Capture the cell that displays the provided text and extract its [X, Y] central coordinate. 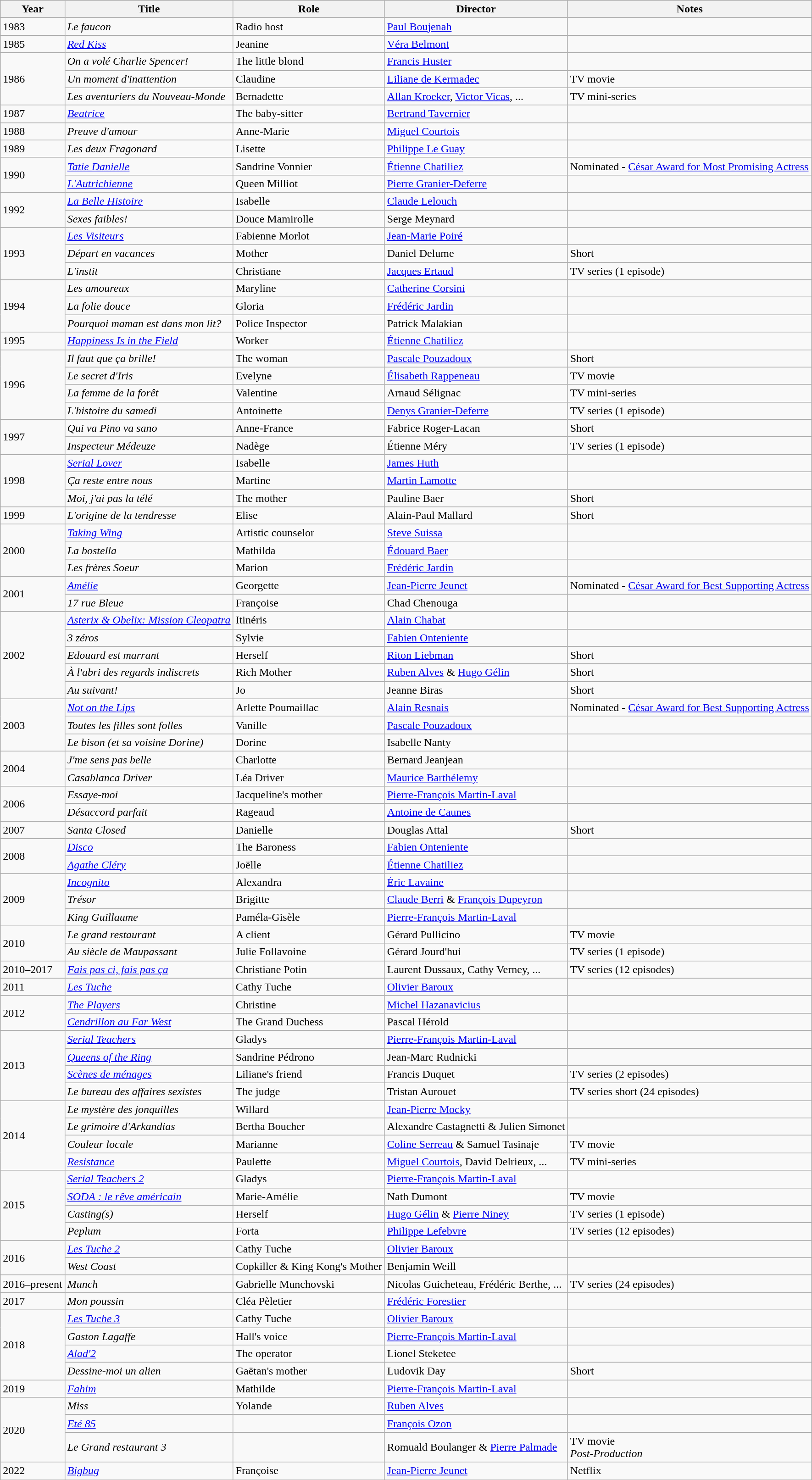
Agathe Cléry [149, 865]
Julie Follavoine [309, 952]
Francis Huster [476, 61]
Alad'2 [149, 1354]
La Belle Histoire [149, 201]
Désaccord parfait [149, 812]
Alexandre Castagnetti & Julien Simonet [476, 1127]
François Ozon [476, 1424]
Les aventuriers du Nouveau-Monde [149, 96]
2020 [33, 1430]
Gaëtan's mother [309, 1371]
Dessine-moi un alien [149, 1371]
Christine [309, 1004]
Jo [309, 690]
Fabrice Roger-Lacan [476, 428]
Le secret d'Iris [149, 376]
Claude Lelouch [476, 201]
Les Tuche [149, 987]
Sylvie [309, 638]
Title [149, 9]
Paul Boujenah [476, 27]
Casablanca Driver [149, 778]
La femme de la forêt [149, 393]
Edouard est marrant [149, 655]
Riton Liebman [476, 655]
Bernadette [309, 96]
2011 [33, 987]
Jeanne Biras [476, 690]
Le faucon [149, 27]
Antoine de Caunes [476, 812]
Alain-Paul Mallard [476, 516]
Pauline Baer [476, 498]
2018 [33, 1345]
Michel Hazanavicius [476, 1004]
Miguel Courtois [476, 131]
Role [309, 9]
Martin Lamotte [476, 480]
Mother [309, 254]
Cendrillon au Far West [149, 1022]
Itinéris [309, 620]
The Baroness [309, 847]
West Coast [149, 1266]
2012 [33, 1013]
Sexes faibles! [149, 219]
Artistic counselor [309, 533]
Toutes les filles sont folles [149, 725]
Édouard Baer [476, 551]
J'me sens pas belle [149, 760]
The operator [309, 1354]
Les Tuche 2 [149, 1249]
TV series (24 episodes) [690, 1284]
2008 [33, 856]
1995 [33, 341]
Couleur locale [149, 1144]
Charlotte [309, 760]
Anne-Marie [309, 131]
1989 [33, 149]
Eté 85 [149, 1424]
Au siècle de Maupassant [149, 952]
Christiane [309, 271]
Dorine [309, 742]
Inspecteur Médeuze [149, 445]
Patrick Malakian [476, 323]
TV series short (24 episodes) [690, 1092]
Les Visiteurs [149, 236]
Le bureau des affaires sexistes [149, 1092]
Jacqueline's mother [309, 795]
Nicolas Guicheteau, Frédéric Berthe, ... [476, 1284]
Jean-Pierre Mocky [476, 1109]
Les amoureux [149, 289]
2022 [33, 1471]
Mon poussin [149, 1301]
Vanille [309, 725]
Evelyne [309, 376]
La folie douce [149, 306]
Willard [309, 1109]
Worker [309, 341]
Philippe Lefebvre [476, 1231]
The judge [309, 1092]
Ruben Alves & Hugo Gélin [476, 673]
2002 [33, 655]
Jean-Marc Rudnicki [476, 1057]
Elise [309, 516]
The baby-sitter [309, 114]
Nadège [309, 445]
Red Kiss [149, 44]
1992 [33, 210]
SODA : le rêve américain [149, 1196]
Marianne [309, 1144]
2010 [33, 943]
Arnaud Sélignac [476, 393]
1986 [33, 79]
Claudine [309, 79]
1998 [33, 480]
Forta [309, 1231]
Lionel Steketee [476, 1354]
Le bison (et sa voisine Dorine) [149, 742]
1997 [33, 437]
Allan Kroeker, Victor Vicas, ... [476, 96]
The mother [309, 498]
Laurent Dussaux, Cathy Verney, ... [476, 969]
Léa Driver [309, 778]
Départ en vacances [149, 254]
Resistance [149, 1162]
Les deux Fragonard [149, 149]
2007 [33, 830]
Essaye-moi [149, 795]
Ruben Alves [476, 1406]
L'Autrichienne [149, 184]
Le mystère des jonquilles [149, 1109]
The Players [149, 1004]
James Huth [476, 463]
Paméla-Gisèle [309, 917]
Gaston Lagaffe [149, 1336]
Élisabeth Rappeneau [476, 376]
Douce Mamirolle [309, 219]
Year [33, 9]
Au suivant! [149, 690]
Serial Lover [149, 463]
L'instit [149, 271]
Gloria [309, 306]
17 rue Bleue [149, 603]
Romuald Boulanger & Pierre Palmade [476, 1447]
2004 [33, 768]
Preuve d'amour [149, 131]
Mathilde [309, 1389]
2010–2017 [33, 969]
Qui va Pino va sano [149, 428]
Pierre Granier-Deferre [476, 184]
Steve Suissa [476, 533]
TV series (2 episodes) [690, 1074]
Martine [309, 480]
Jacques Ertaud [476, 271]
Paulette [309, 1162]
Les frères Soeur [149, 568]
2019 [33, 1389]
À l'abri des regards indiscrets [149, 673]
Isabelle Nanty [476, 742]
Christiane Potin [309, 969]
Bertrand Tavernier [476, 114]
Director [476, 9]
L'origine de la tendresse [149, 516]
Radio host [309, 27]
Jeanine [309, 44]
Notes [690, 9]
Bertha Boucher [309, 1127]
Fabienne Morlot [309, 236]
Bernard Jeanjean [476, 760]
Marie-Amélie [309, 1196]
Fahim [149, 1389]
Nominated - César Award for Most Promising Actress [690, 166]
1985 [33, 44]
Marion [309, 568]
Not on the Lips [149, 707]
1990 [33, 175]
Tristan Aurouet [476, 1092]
Il faut que ça brille! [149, 358]
Queens of the Ring [149, 1057]
Alain Chabat [476, 620]
Éric Lavaine [476, 882]
Valentine [309, 393]
Serial Teachers 2 [149, 1179]
2006 [33, 804]
Lisette [309, 149]
Gabrielle Munchovski [309, 1284]
Maryline [309, 289]
Ça reste entre nous [149, 480]
Mathilda [309, 551]
Sandrine Pédrono [309, 1057]
Taking Wing [149, 533]
Ludovik Day [476, 1371]
La bostella [149, 551]
On a volé Charlie Spencer! [149, 61]
Le grand restaurant [149, 935]
Pourquoi maman est dans mon lit? [149, 323]
2016–present [33, 1284]
Catherine Corsini [476, 289]
Alexandra [309, 882]
Denys Granier-Deferre [476, 411]
1988 [33, 131]
Benjamin Weill [476, 1266]
Hugo Gélin & Pierre Niney [476, 1214]
Netflix [690, 1471]
1996 [33, 384]
2000 [33, 551]
2009 [33, 900]
Yolande [309, 1406]
Serial Teachers [149, 1039]
Claude Berri & François Dupeyron [476, 900]
L'histoire du samedi [149, 411]
The woman [309, 358]
Asterix & Obelix: Mission Cleopatra [149, 620]
Un moment d'inattention [149, 79]
Moi, j'ai pas la télé [149, 498]
Les Tuche 3 [149, 1319]
Police Inspector [309, 323]
2016 [33, 1257]
1999 [33, 516]
Douglas Attal [476, 830]
Véra Belmont [476, 44]
Miguel Courtois, David Delrieux, ... [476, 1162]
Happiness Is in the Field [149, 341]
Tatie Danielle [149, 166]
The little blond [309, 61]
2017 [33, 1301]
Daniel Delume [476, 254]
Miss [149, 1406]
Le grimoire d'Arkandias [149, 1127]
Serge Meynard [476, 219]
Disco [149, 847]
The Grand Duchess [309, 1022]
Chad Chenouga [476, 603]
Incognito [149, 882]
Trésor [149, 900]
Gérard Jourd'hui [476, 952]
Rich Mother [309, 673]
2001 [33, 594]
Hall's voice [309, 1336]
Anne-France [309, 428]
TV moviePost-Production [690, 1447]
Étienne Méry [476, 445]
2013 [33, 1065]
Joëlle [309, 865]
Maurice Barthélemy [476, 778]
Munch [149, 1284]
Gérard Pullicino [476, 935]
Frédéric Forestier [476, 1301]
Copkiller & King Kong's Mother [309, 1266]
Arlette Poumaillac [309, 707]
Scènes de ménages [149, 1074]
Coline Serreau & Samuel Tasinaje [476, 1144]
Alain Resnais [476, 707]
Philippe Le Guay [476, 149]
1994 [33, 306]
Le Grand restaurant 3 [149, 1447]
Georgette [309, 585]
1993 [33, 254]
Nath Dumont [476, 1196]
King Guillaume [149, 917]
Jean-Marie Poiré [476, 236]
Francis Duquet [476, 1074]
Fais pas ci, fais pas ça [149, 969]
2015 [33, 1205]
Beatrice [149, 114]
Amélie [149, 585]
Sandrine Vonnier [309, 166]
2014 [33, 1135]
Pascal Hérold [476, 1022]
Antoinette [309, 411]
Bigbug [149, 1471]
Queen Milliot [309, 184]
Cléa Pèletier [309, 1301]
Santa Closed [149, 830]
1987 [33, 114]
A client [309, 935]
Danielle [309, 830]
Liliane de Kermadec [476, 79]
Liliane's friend [309, 1074]
Casting(s) [149, 1214]
Rageaud [309, 812]
1983 [33, 27]
Brigitte [309, 900]
3 zéros [149, 638]
2003 [33, 725]
Peplum [149, 1231]
